Return (x, y) of the center of cell containing provided text 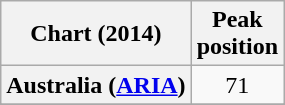
Chart (2014) (96, 34)
Australia (ARIA) (96, 85)
Peakposition (237, 34)
71 (237, 85)
